Search for the cell housing the specified text and yield its [x, y] center coordinate. 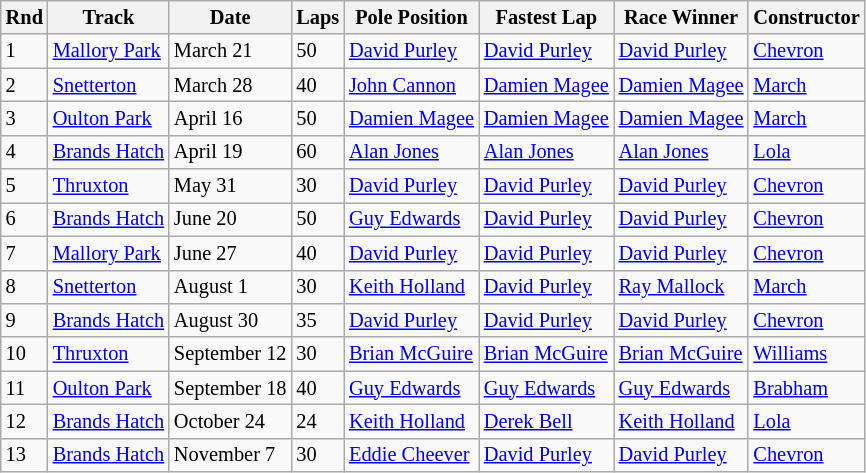
August 1 [230, 287]
Williams [806, 354]
Ray Mallock [682, 287]
November 7 [230, 455]
5 [24, 186]
10 [24, 354]
2 [24, 85]
April 16 [230, 118]
Laps [318, 17]
4 [24, 152]
March 28 [230, 85]
Pole Position [412, 17]
June 20 [230, 219]
June 27 [230, 253]
3 [24, 118]
8 [24, 287]
Race Winner [682, 17]
September 18 [230, 388]
April 19 [230, 152]
35 [318, 320]
Track [108, 17]
September 12 [230, 354]
Date [230, 17]
11 [24, 388]
12 [24, 421]
1 [24, 51]
Fastest Lap [546, 17]
October 24 [230, 421]
Derek Bell [546, 421]
13 [24, 455]
March 21 [230, 51]
7 [24, 253]
60 [318, 152]
Brabham [806, 388]
John Cannon [412, 85]
9 [24, 320]
May 31 [230, 186]
Constructor [806, 17]
24 [318, 421]
Rnd [24, 17]
Eddie Cheever [412, 455]
August 30 [230, 320]
6 [24, 219]
